Search for the cell housing the specified text and yield its [x, y] center coordinate. 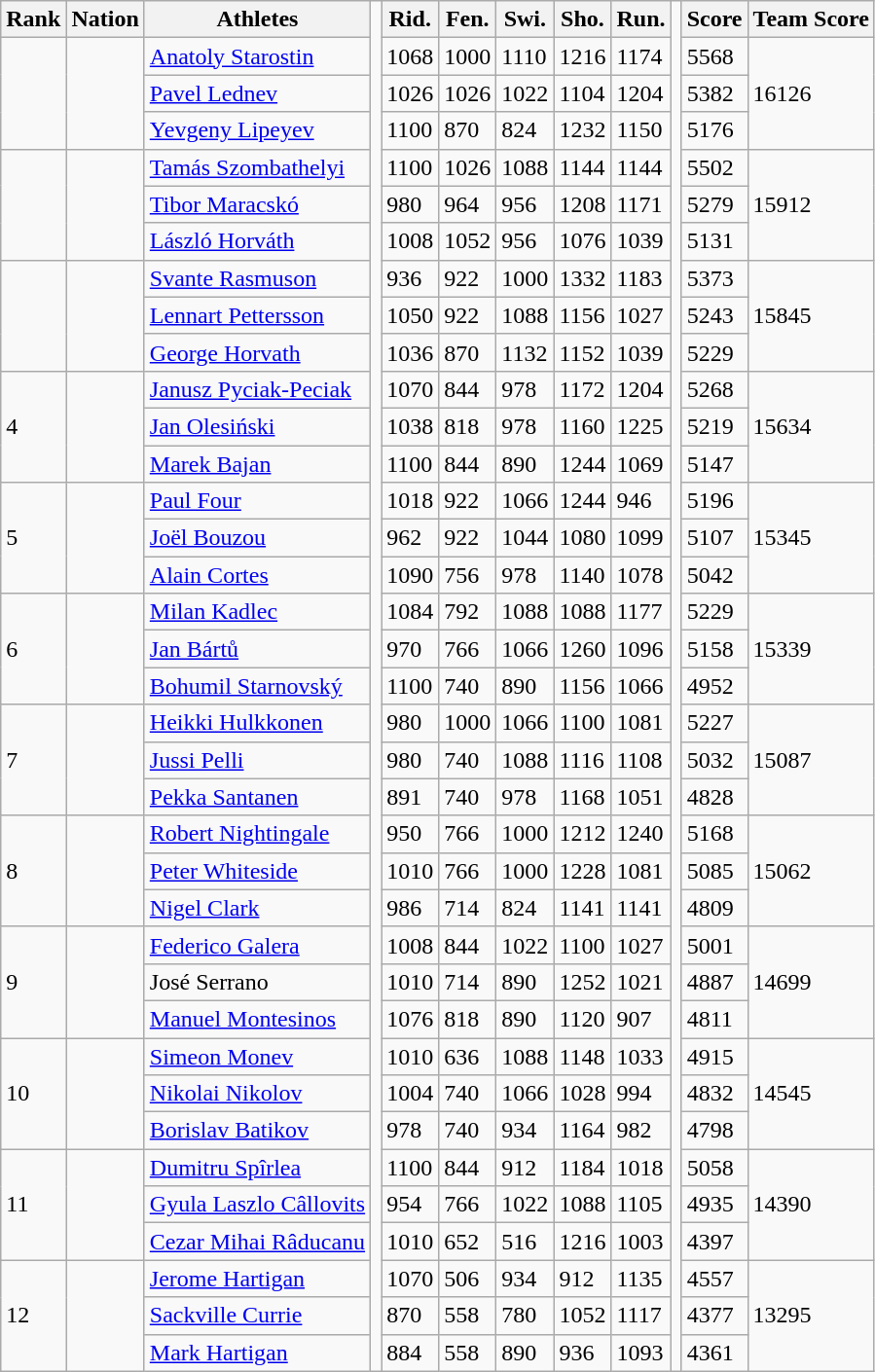
5001 [714, 945]
1110 [526, 56]
5279 [714, 204]
970 [411, 649]
5568 [714, 56]
1004 [411, 1094]
1171 [640, 204]
1099 [640, 538]
4798 [714, 1131]
1120 [582, 1019]
1021 [640, 982]
Milan Kadlec [257, 612]
1177 [640, 612]
780 [526, 1316]
994 [640, 1094]
4952 [714, 686]
Janusz Pyciak-Peciak [257, 389]
1184 [582, 1168]
Cezar Mihai Râducanu [257, 1242]
15634 [811, 426]
792 [467, 612]
Sho. [582, 19]
1183 [640, 278]
Borislav Batikov [257, 1131]
Paul Four [257, 501]
Marek Bajan [257, 464]
756 [467, 575]
14390 [811, 1205]
4935 [714, 1205]
1116 [582, 760]
14699 [811, 982]
Robert Nightingale [257, 834]
Svante Rasmuson [257, 278]
7 [33, 760]
15345 [811, 538]
1240 [640, 834]
946 [640, 501]
1096 [640, 649]
Score [714, 19]
1212 [582, 834]
1232 [582, 130]
Bohumil Starnovský [257, 686]
Peter Whiteside [257, 871]
4397 [714, 1242]
Nikolai Nikolov [257, 1094]
1093 [640, 1353]
5158 [714, 649]
5032 [714, 760]
Manuel Montesinos [257, 1019]
Mark Hartigan [257, 1353]
1050 [411, 315]
5168 [714, 834]
Tibor Maracskó [257, 204]
15912 [811, 204]
1172 [582, 389]
Dumitru Spîrlea [257, 1168]
1003 [640, 1242]
5147 [714, 464]
Heikki Hulkkonen [257, 723]
6 [33, 649]
962 [411, 538]
12 [33, 1316]
1038 [411, 426]
4361 [714, 1353]
5196 [714, 501]
5 [33, 538]
1028 [582, 1094]
Yevgeny Lipeyev [257, 130]
954 [411, 1205]
4832 [714, 1094]
14545 [811, 1093]
Rid. [411, 19]
907 [640, 1019]
1252 [582, 982]
1140 [582, 575]
1105 [640, 1205]
1260 [582, 649]
Alain Cortes [257, 575]
4377 [714, 1316]
1090 [411, 575]
1108 [640, 760]
Jan Olesiński [257, 426]
1160 [582, 426]
Swi. [526, 19]
5085 [714, 871]
1068 [411, 56]
Athletes [257, 19]
10 [33, 1093]
15845 [811, 315]
4811 [714, 1019]
Jan Bártů [257, 649]
José Serrano [257, 982]
4915 [714, 1056]
Anatoly Starostin [257, 56]
4828 [714, 797]
1228 [582, 871]
11 [33, 1205]
Fen. [467, 19]
1036 [411, 352]
5219 [714, 426]
Joël Bouzou [257, 538]
Run. [640, 19]
964 [467, 204]
13295 [811, 1316]
15087 [811, 760]
George Horvath [257, 352]
506 [467, 1279]
1132 [526, 352]
1150 [640, 130]
Tamás Szombathelyi [257, 167]
Jussi Pelli [257, 760]
516 [526, 1242]
1084 [411, 612]
891 [411, 797]
1148 [582, 1056]
1044 [526, 538]
1135 [640, 1279]
Nation [105, 19]
Simeon Monev [257, 1056]
Lennart Pettersson [257, 315]
982 [640, 1131]
15062 [811, 871]
Nigel Clark [257, 908]
1208 [582, 204]
5042 [714, 575]
9 [33, 982]
1033 [640, 1056]
1332 [582, 278]
1104 [582, 93]
8 [33, 871]
1117 [640, 1316]
986 [411, 908]
636 [467, 1056]
950 [411, 834]
5268 [714, 389]
1225 [640, 426]
5502 [714, 167]
5107 [714, 538]
1164 [582, 1131]
László Horváth [257, 241]
5382 [714, 93]
5176 [714, 130]
1152 [582, 352]
4809 [714, 908]
1069 [640, 464]
Gyula Laszlo Câllovits [257, 1205]
1051 [640, 797]
5243 [714, 315]
Team Score [811, 19]
884 [411, 1353]
1080 [582, 538]
652 [467, 1242]
Pekka Santanen [257, 797]
1168 [582, 797]
Pavel Lednev [257, 93]
4 [33, 426]
5131 [714, 241]
5058 [714, 1168]
Rank [33, 19]
Jerome Hartigan [257, 1279]
Federico Galera [257, 945]
5227 [714, 723]
15339 [811, 649]
4557 [714, 1279]
5373 [714, 278]
Sackville Currie [257, 1316]
1078 [640, 575]
16126 [811, 93]
1174 [640, 56]
4887 [714, 982]
